For the text-containing cell, return its midpoint in (x, y) coordinate format. 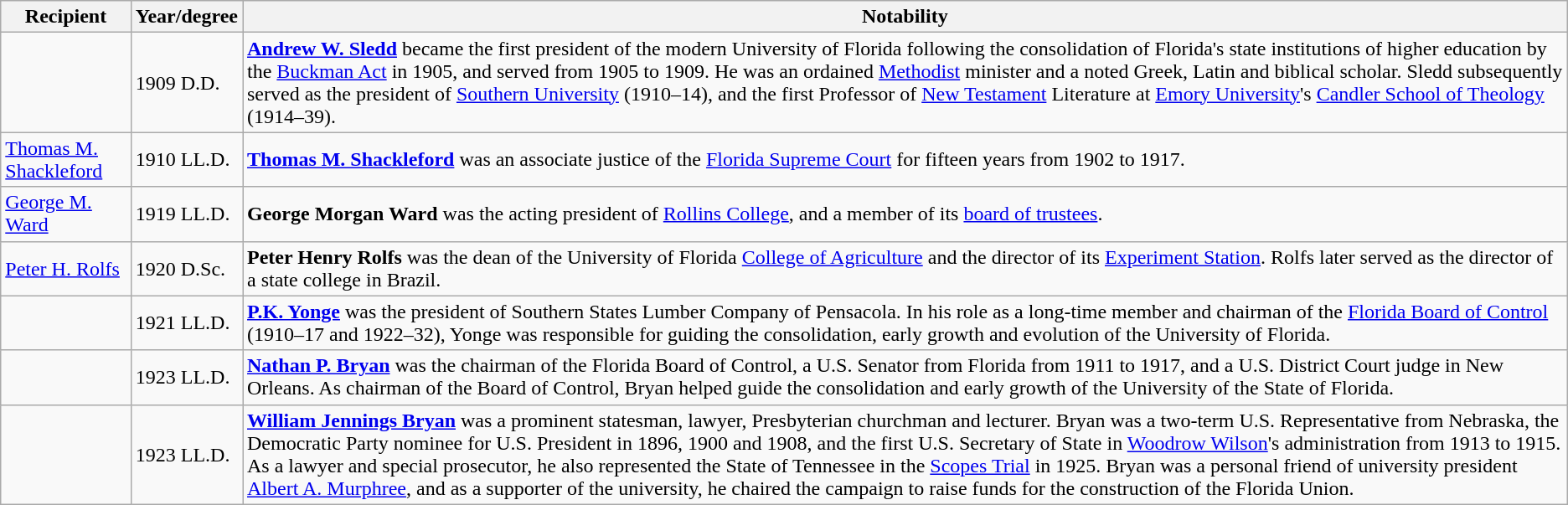
George Morgan Ward was the acting president of Rollins College, and a member of its board of trustees. (905, 214)
Notability (905, 17)
Peter H. Rolfs (66, 268)
1909 D.D. (186, 82)
1921 LL.D. (186, 323)
George M. Ward (66, 214)
1920 D.Sc. (186, 268)
Thomas M. Shackleford (66, 159)
1919 LL.D. (186, 214)
Recipient (66, 17)
1910 LL.D. (186, 159)
Thomas M. Shackleford was an associate justice of the Florida Supreme Court for fifteen years from 1902 to 1917. (905, 159)
Year/degree (186, 17)
